Determine the (x, y) coordinate at the center of the cell enclosing the given text.  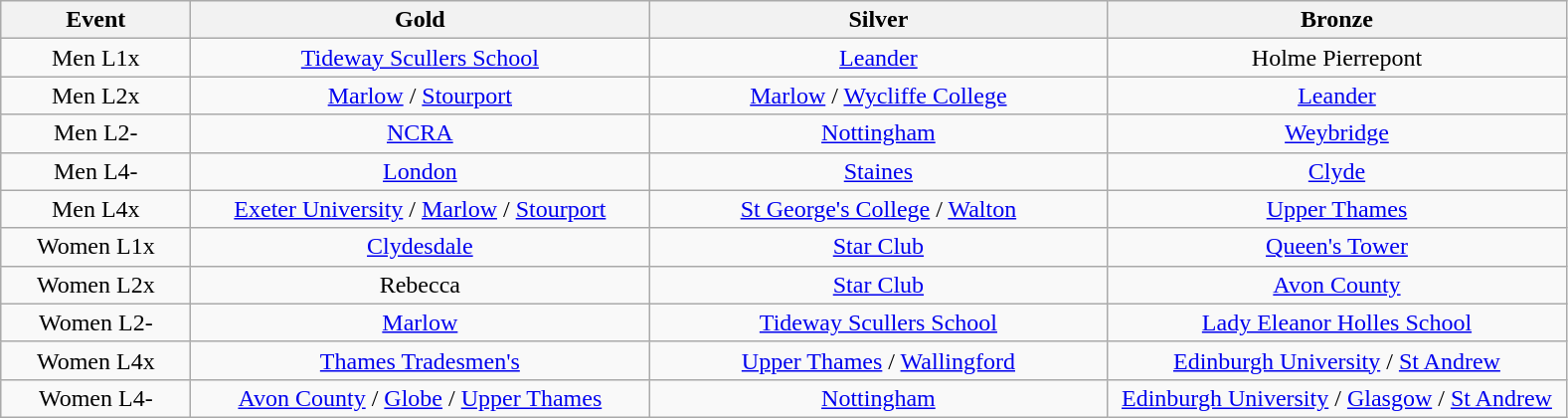
Avon County / Globe / Upper Thames (420, 398)
Staines (879, 171)
Men L4x (95, 209)
Edinburgh University / St Andrew (1336, 360)
Lady Eleanor Holles School (1336, 322)
Clydesdale (420, 247)
Marlow / Stourport (420, 96)
Men L2x (95, 96)
Women L2x (95, 285)
Gold (420, 20)
Clyde (1336, 171)
Men L2- (95, 133)
Bronze (1336, 20)
Exeter University / Marlow / Stourport (420, 209)
Women L4x (95, 360)
Men L4- (95, 171)
Men L1x (95, 58)
Marlow / Wycliffe College (879, 96)
Upper Thames (1336, 209)
Women L2- (95, 322)
Edinburgh University / Glasgow / St Andrew (1336, 398)
Silver (879, 20)
Queen's Tower (1336, 247)
Women L1x (95, 247)
London (420, 171)
Women L4- (95, 398)
NCRA (420, 133)
Marlow (420, 322)
St George's College / Walton (879, 209)
Holme Pierrepont (1336, 58)
Thames Tradesmen's (420, 360)
Upper Thames / Wallingford (879, 360)
Weybridge (1336, 133)
Rebecca (420, 285)
Avon County (1336, 285)
Event (95, 20)
